Determine the (X, Y) coordinate at the center of the cell enclosing the given text.  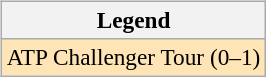
Legend (133, 20)
ATP Challenger Tour (0–1) (133, 57)
